Scan for the cell matching the given text and deliver its (X, Y) coordinate at center. 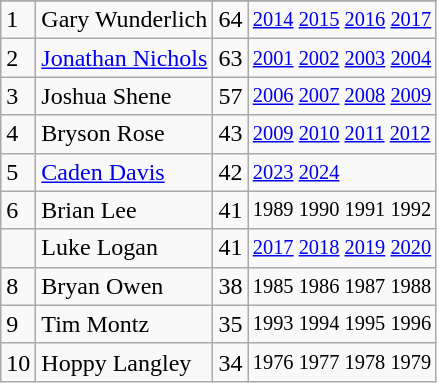
9 (18, 324)
Brian Lee (124, 210)
5 (18, 172)
2014 2015 2016 2017 (342, 20)
2 (18, 58)
1989 1990 1991 1992 (342, 210)
Jonathan Nichols (124, 58)
63 (230, 58)
1985 1986 1987 1988 (342, 286)
10 (18, 362)
6 (18, 210)
64 (230, 20)
Bryson Rose (124, 134)
57 (230, 96)
2023 2024 (342, 172)
Tim Montz (124, 324)
8 (18, 286)
2017 2018 2019 2020 (342, 248)
1993 1994 1995 1996 (342, 324)
Gary Wunderlich (124, 20)
38 (230, 286)
43 (230, 134)
Caden Davis (124, 172)
Hoppy Langley (124, 362)
2006 2007 2008 2009 (342, 96)
4 (18, 134)
Bryan Owen (124, 286)
3 (18, 96)
42 (230, 172)
34 (230, 362)
1 (18, 20)
2001 2002 2003 2004 (342, 58)
2009 2010 2011 2012 (342, 134)
Joshua Shene (124, 96)
Luke Logan (124, 248)
1976 1977 1978 1979 (342, 362)
35 (230, 324)
